For the text-containing cell, return its midpoint in [x, y] coordinate format. 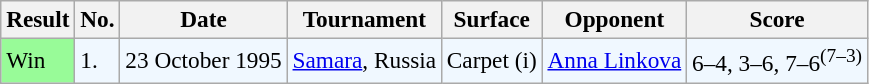
Carpet (i) [492, 60]
Score [778, 19]
Surface [492, 19]
Tournament [364, 19]
23 October 1995 [204, 60]
6–4, 3–6, 7–6(7–3) [778, 60]
No. [98, 19]
Win [38, 60]
1. [98, 60]
Date [204, 19]
Anna Linkova [614, 60]
Opponent [614, 19]
Samara, Russia [364, 60]
Result [38, 19]
